Determine the [x, y] coordinate at the center of the cell enclosing the given text.  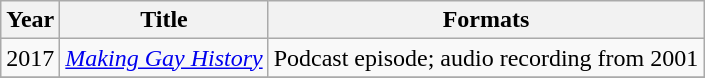
Title [164, 20]
Making Gay History [164, 58]
Formats [486, 20]
Year [30, 20]
Podcast episode; audio recording from 2001 [486, 58]
2017 [30, 58]
